Capture the cell that displays the provided text and extract its (X, Y) central coordinate. 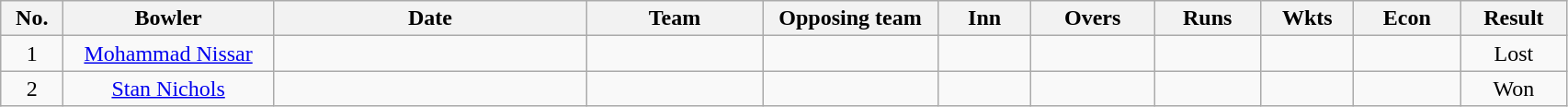
1 (32, 53)
Wkts (1307, 18)
Opposing team (851, 18)
2 (32, 89)
No. (32, 18)
Inn (985, 18)
Runs (1208, 18)
Result (1514, 18)
Stan Nichols (169, 89)
Mohammad Nissar (169, 53)
Overs (1093, 18)
Team (675, 18)
Bowler (169, 18)
Won (1514, 89)
Lost (1514, 53)
Econ (1407, 18)
Date (430, 18)
